Return [X, Y] of the center of cell containing provided text 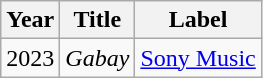
2023 [30, 58]
Sony Music [198, 58]
Gabay [98, 58]
Year [30, 20]
Title [98, 20]
Label [198, 20]
